Return the [x, y] coordinate for the center point of the cell that contains the specified text.  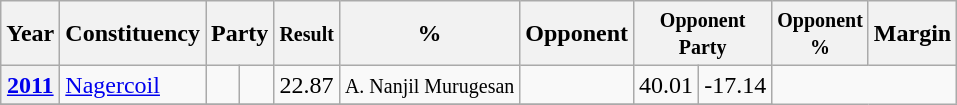
Margin [912, 34]
40.01 [666, 85]
Party [240, 34]
Nagercoil [133, 85]
OpponentParty [703, 34]
Year [30, 34]
Result [307, 34]
Opponent [577, 34]
Constituency [133, 34]
2011 [30, 85]
-17.14 [736, 85]
22.87 [307, 85]
% [429, 34]
Opponent% [820, 34]
A. Nanjil Murugesan [429, 85]
